Return the [X, Y] coordinate for the center point of the cell that contains the specified text.  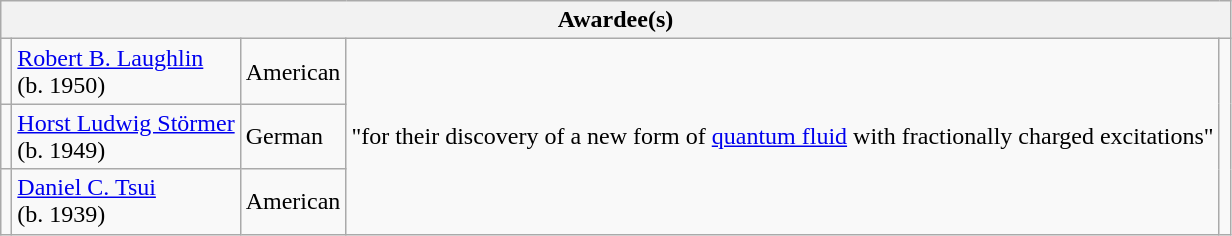
Robert B. Laughlin(b. 1950) [126, 72]
Awardee(s) [616, 20]
Daniel C. Tsui(b. 1939) [126, 202]
Horst Ludwig Störmer(b. 1949) [126, 136]
German [293, 136]
"for their discovery of a new form of quantum fluid with fractionally charged excitations" [782, 136]
